Output the (X, Y) coordinate of the center of the cell containing the given text.  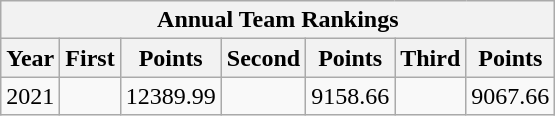
9067.66 (510, 96)
2021 (30, 96)
Third (430, 58)
Second (263, 58)
Annual Team Rankings (278, 20)
9158.66 (350, 96)
First (90, 58)
Year (30, 58)
12389.99 (170, 96)
